Identify which cell holds the provided text, then report its [x, y] central coordinate. 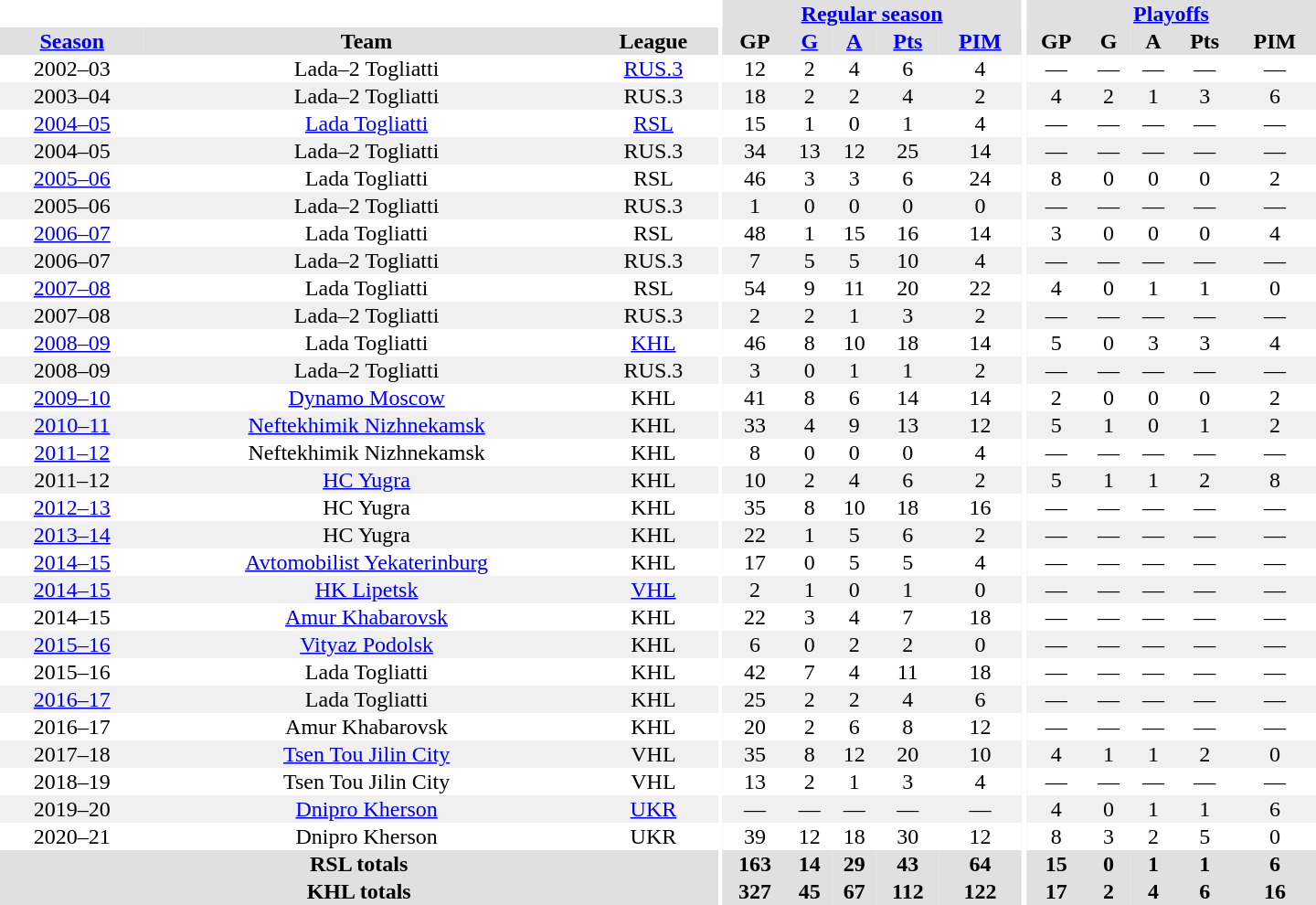
327 [755, 891]
163 [755, 864]
2010–11 [72, 425]
34 [755, 151]
48 [755, 233]
Team [367, 41]
122 [980, 891]
2002–03 [72, 69]
2013–14 [72, 535]
33 [755, 425]
2020–21 [72, 836]
Season [72, 41]
112 [907, 891]
2019–20 [72, 809]
Regular season [872, 14]
League [654, 41]
42 [755, 672]
39 [755, 836]
Avtomobilist Yekaterinburg [367, 562]
Dynamo Moscow [367, 398]
Vityaz Podolsk [367, 644]
64 [980, 864]
43 [907, 864]
KHL totals [358, 891]
54 [755, 288]
45 [810, 891]
2009–10 [72, 398]
2018–19 [72, 782]
24 [980, 178]
Playoffs [1172, 14]
67 [854, 891]
2012–13 [72, 507]
2003–04 [72, 96]
41 [755, 398]
29 [854, 864]
30 [907, 836]
2017–18 [72, 754]
RSL totals [358, 864]
HK Lipetsk [367, 590]
